Determine the [x, y] coordinate at the center of the cell enclosing the given text.  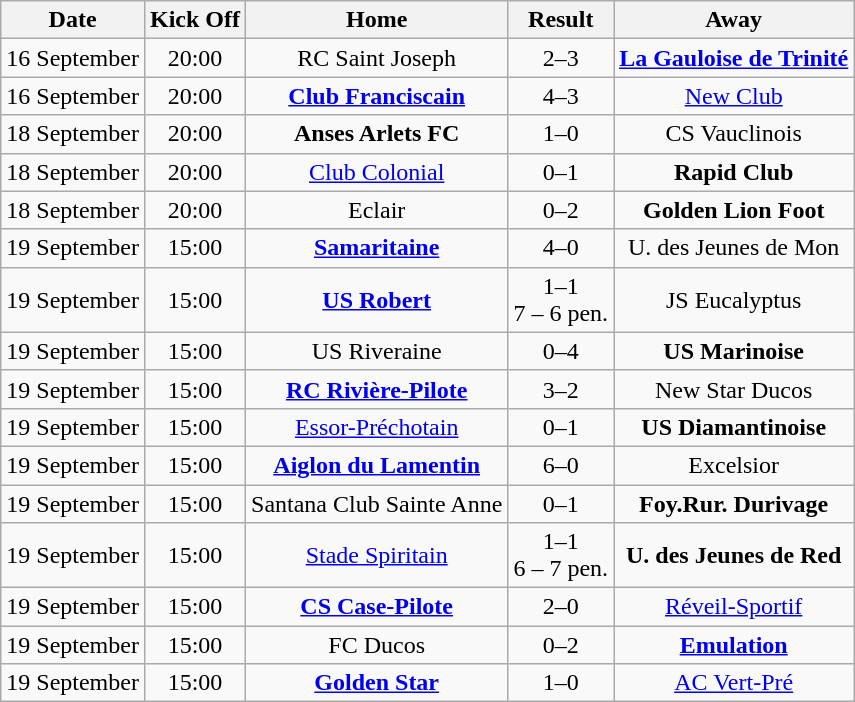
2–0 [561, 607]
Eclair [377, 210]
Foy.Rur. Durivage [734, 503]
2–3 [561, 58]
4–3 [561, 96]
US Robert [377, 300]
CS Case-Pilote [377, 607]
JS Eucalyptus [734, 300]
New Star Ducos [734, 389]
US Marinoise [734, 351]
Stade Spiritain [377, 556]
Result [561, 20]
AC Vert-Pré [734, 683]
Réveil-Sportif [734, 607]
U. des Jeunes de Red [734, 556]
New Club [734, 96]
Club Colonial [377, 172]
Samaritaine [377, 248]
RC Rivière-Pilote [377, 389]
Excelsior [734, 465]
Away [734, 20]
Golden Lion Foot [734, 210]
Club Franciscain [377, 96]
0–4 [561, 351]
4–0 [561, 248]
1–1 7 – 6 pen. [561, 300]
RC Saint Joseph [377, 58]
Kick Off [194, 20]
Home [377, 20]
FC Ducos [377, 645]
Emulation [734, 645]
Date [73, 20]
1–1 6 – 7 pen. [561, 556]
Aiglon du Lamentin [377, 465]
Anses Arlets FC [377, 134]
Santana Club Sainte Anne [377, 503]
Golden Star [377, 683]
6–0 [561, 465]
CS Vauclinois [734, 134]
Rapid Club [734, 172]
La Gauloise de Trinité [734, 58]
3–2 [561, 389]
US Diamantinoise [734, 427]
U. des Jeunes de Mon [734, 248]
Essor-Préchotain [377, 427]
US Riveraine [377, 351]
